Find where the given text appears and provide that cell's center as (X, Y) coordinate. 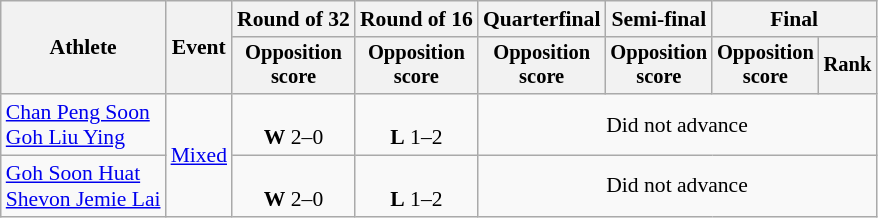
Final (794, 19)
Event (199, 48)
Goh Soon HuatShevon Jemie Lai (84, 186)
Round of 16 (416, 19)
Athlete (84, 48)
Chan Peng SoonGoh Liu Ying (84, 124)
Quarterfinal (542, 19)
Semi-final (658, 19)
Mixed (199, 155)
Rank (848, 66)
Round of 32 (294, 19)
